Identify which cell holds the provided text, then report its (X, Y) central coordinate. 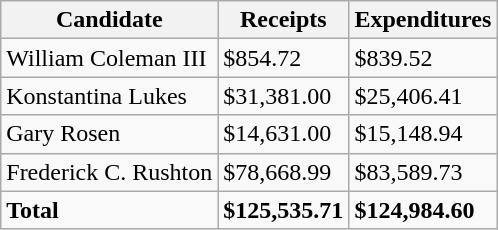
$839.52 (423, 58)
Frederick C. Rushton (110, 172)
$14,631.00 (284, 134)
Total (110, 210)
$83,589.73 (423, 172)
$124,984.60 (423, 210)
$854.72 (284, 58)
Receipts (284, 20)
William Coleman III (110, 58)
Konstantina Lukes (110, 96)
$78,668.99 (284, 172)
$15,148.94 (423, 134)
$125,535.71 (284, 210)
Candidate (110, 20)
Expenditures (423, 20)
$31,381.00 (284, 96)
Gary Rosen (110, 134)
$25,406.41 (423, 96)
